Return the (x, y) coordinate for the center point of the cell that contains the specified text.  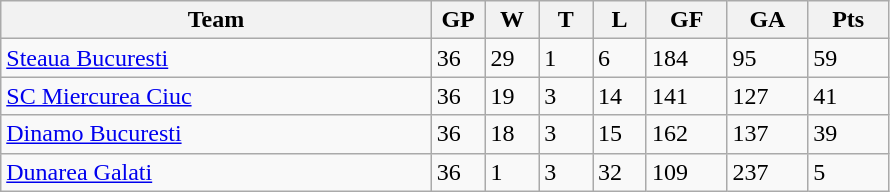
6 (620, 58)
T (566, 20)
Team (216, 20)
Dinamo Bucuresti (216, 134)
141 (686, 96)
162 (686, 134)
32 (620, 172)
GA (768, 20)
41 (848, 96)
237 (768, 172)
127 (768, 96)
59 (848, 58)
19 (512, 96)
109 (686, 172)
5 (848, 172)
184 (686, 58)
W (512, 20)
L (620, 20)
Pts (848, 20)
GF (686, 20)
SC Miercurea Ciuc (216, 96)
Dunarea Galati (216, 172)
18 (512, 134)
39 (848, 134)
14 (620, 96)
95 (768, 58)
29 (512, 58)
GP (458, 20)
15 (620, 134)
Steaua Bucuresti (216, 58)
137 (768, 134)
